From the cell containing the given text, extract its center point as (X, Y) coordinate. 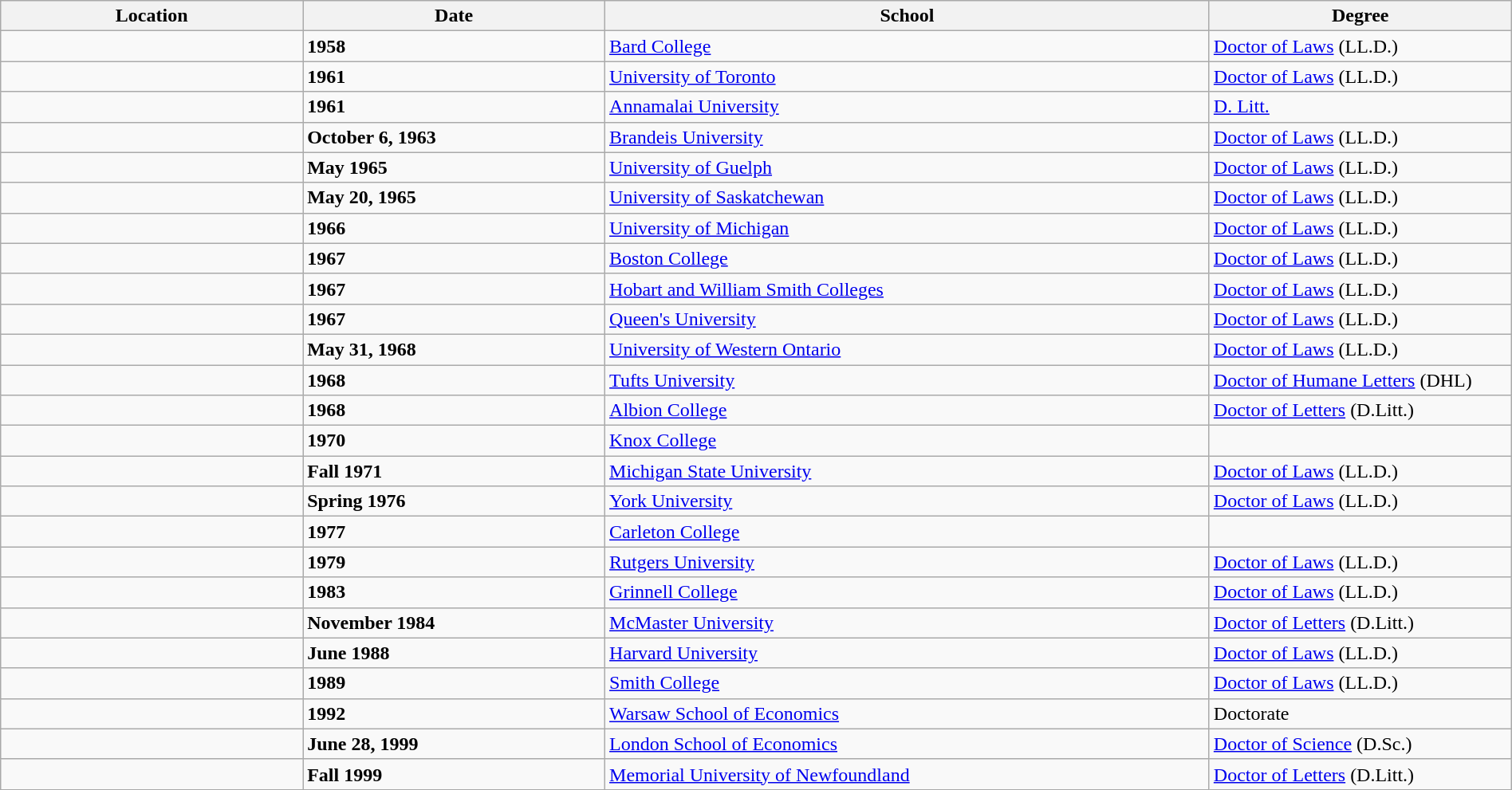
1970 (455, 441)
University of Guelph (908, 167)
Location (152, 16)
October 6, 1963 (455, 137)
June 1988 (455, 653)
Queen's University (908, 319)
Fall 1999 (455, 774)
Tufts University (908, 380)
May 31, 1968 (455, 349)
Brandeis University (908, 137)
McMaster University (908, 623)
Degree (1360, 16)
1977 (455, 532)
Knox College (908, 441)
University of Michigan (908, 228)
University of Western Ontario (908, 349)
D. Litt. (1360, 107)
Rutgers University (908, 562)
1958 (455, 46)
Memorial University of Newfoundland (908, 774)
May 1965 (455, 167)
1992 (455, 713)
Annamalai University (908, 107)
University of Saskatchewan (908, 198)
University of Toronto (908, 77)
Harvard University (908, 653)
Fall 1971 (455, 471)
Hobart and William Smith Colleges (908, 289)
Bard College (908, 46)
Spring 1976 (455, 501)
Grinnell College (908, 592)
Doctorate (1360, 713)
1979 (455, 562)
London School of Economics (908, 744)
Date (455, 16)
York University (908, 501)
May 20, 1965 (455, 198)
Doctor of Science (D.Sc.) (1360, 744)
1983 (455, 592)
Boston College (908, 258)
Carleton College (908, 532)
School (908, 16)
1989 (455, 683)
1966 (455, 228)
Michigan State University (908, 471)
Smith College (908, 683)
June 28, 1999 (455, 744)
Warsaw School of Economics (908, 713)
Doctor of Humane Letters (DHL) (1360, 380)
November 1984 (455, 623)
Albion College (908, 411)
